Determine the (X, Y) coordinate at the center of the cell enclosing the given text.  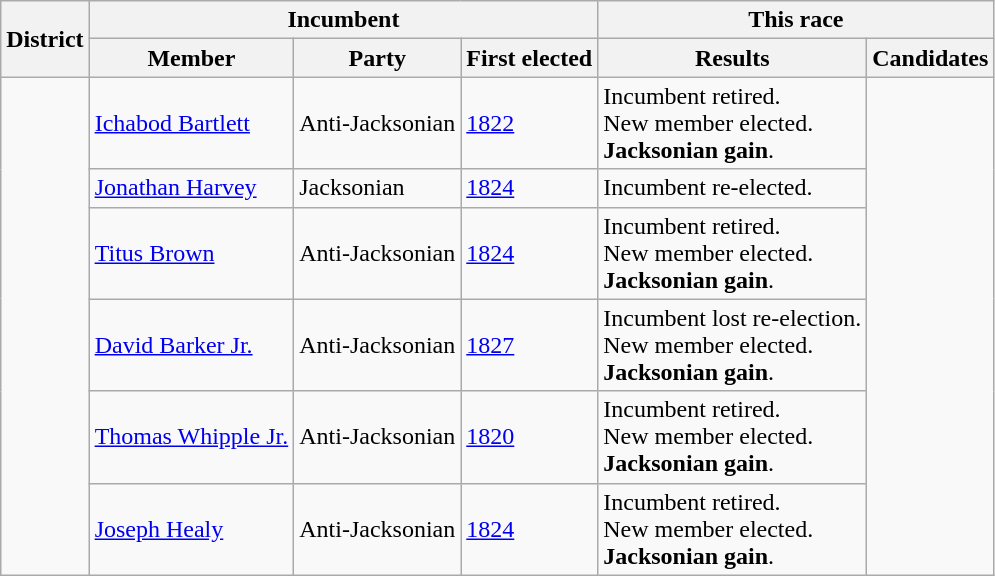
Joseph Healy (192, 529)
David Barker Jr. (192, 345)
Results (732, 58)
Titus Brown (192, 253)
Party (378, 58)
Incumbent lost re-election.New member elected.Jacksonian gain. (732, 345)
1820 (530, 437)
1822 (530, 123)
Candidates (930, 58)
Incumbent (344, 20)
Thomas Whipple Jr. (192, 437)
This race (796, 20)
Ichabod Bartlett (192, 123)
Jacksonian (378, 188)
District (45, 39)
First elected (530, 58)
Member (192, 58)
1827 (530, 345)
Jonathan Harvey (192, 188)
Incumbent re-elected. (732, 188)
